Return [X, Y] of the center of cell containing provided text 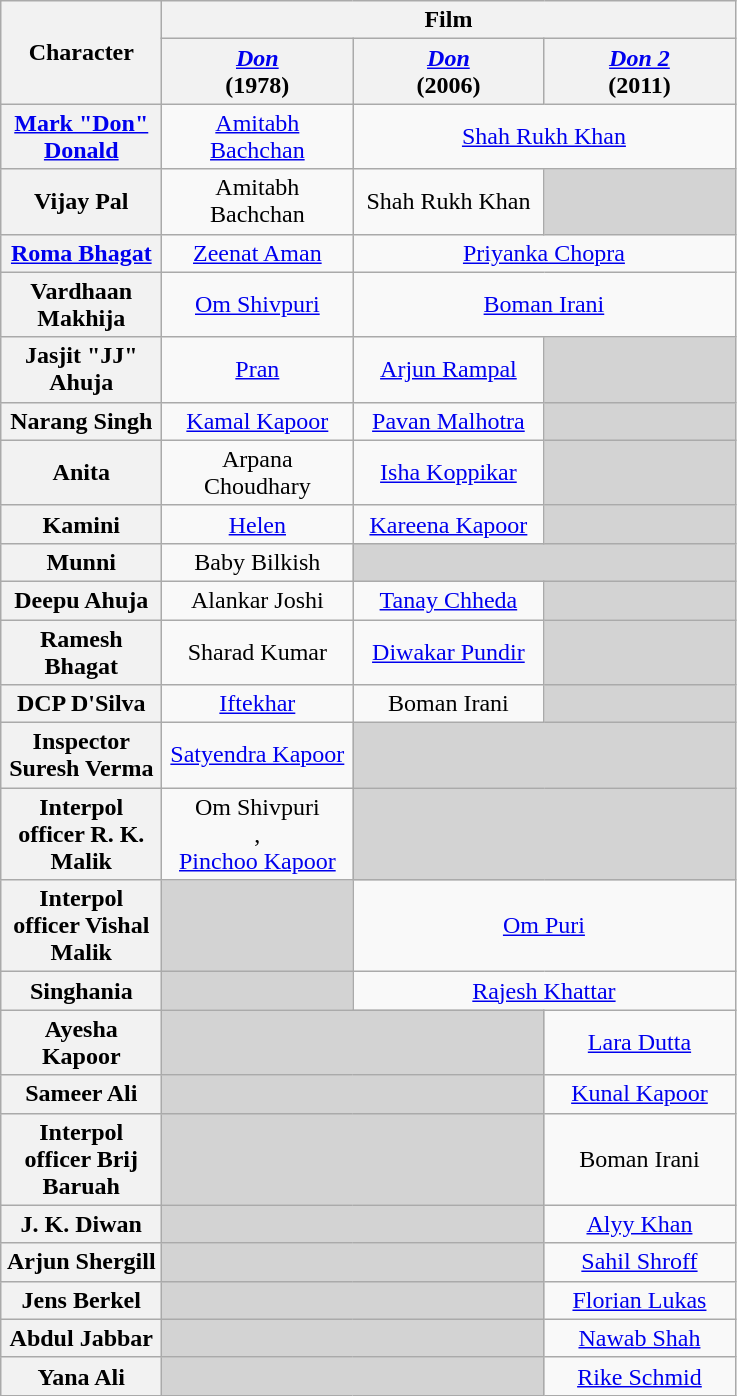
Deepu Ahuja [82, 600]
Om Shivpuri , Pinchoo Kapoor [258, 834]
Munni [82, 562]
Sharad Kumar [258, 652]
Lara Dutta [640, 1042]
Pavan Malhotra [448, 421]
Ayesha Kapoor [82, 1042]
Don (1978) [258, 72]
Don (2006) [448, 72]
Arjun Shergill [82, 1262]
Character [82, 52]
Zeenat Aman [258, 253]
Jasjit "JJ" Ahuja [82, 370]
Nawab Shah [640, 1338]
Interpol officer R. K. Malik [82, 834]
Interpol officer Brij Baruah [82, 1159]
Jens Berkel [82, 1300]
Arpana Choudhary [258, 472]
Ramesh Bhagat [82, 652]
Alankar Joshi [258, 600]
Diwakar Pundir [448, 652]
Inspector Suresh Verma [82, 756]
Yana Ali [82, 1376]
Rike Schmid [640, 1376]
Sameer Ali [82, 1094]
Om Puri [544, 926]
Florian Lukas [640, 1300]
Interpol officer Vishal Malik [82, 926]
Isha Koppikar [448, 472]
DCP D'Silva [82, 704]
Alyy Khan [640, 1224]
Om Shivpuri [258, 304]
Film [448, 20]
Abdul Jabbar [82, 1338]
Vijay Pal [82, 202]
Tanay Chheda [448, 600]
Satyendra Kapoor [258, 756]
J. K. Diwan [82, 1224]
Kamini [82, 524]
Sahil Shroff [640, 1262]
Kareena Kapoor [448, 524]
Roma Bhagat [82, 253]
Priyanka Chopra [544, 253]
Narang Singh [82, 421]
Kamal Kapoor [258, 421]
Don 2 (2011) [640, 72]
Baby Bilkish [258, 562]
Arjun Rampal [448, 370]
Iftekhar [258, 704]
Anita [82, 472]
Mark "Don" Donald [82, 136]
Rajesh Khattar [544, 991]
Kunal Kapoor [640, 1094]
Pran [258, 370]
Helen [258, 524]
Vardhaan Makhija [82, 304]
Singhania [82, 991]
